Provide the (X, Y) coordinate of the cell's center where the given text is located.  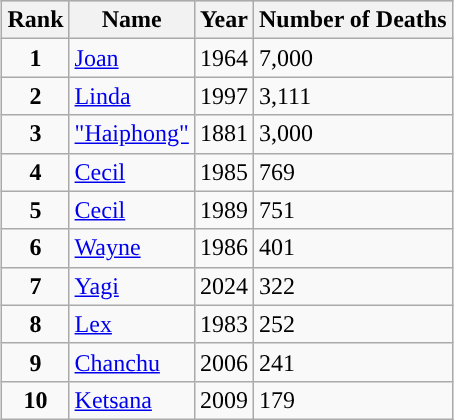
Ketsana (132, 400)
3 (36, 134)
3,111 (352, 96)
401 (352, 248)
2 (36, 96)
1 (36, 58)
1985 (224, 172)
3,000 (352, 134)
252 (352, 324)
5 (36, 210)
1989 (224, 210)
1964 (224, 58)
"Haiphong" (132, 134)
1881 (224, 134)
751 (352, 210)
322 (352, 286)
8 (36, 324)
Number of Deaths (352, 20)
9 (36, 362)
1997 (224, 96)
Chanchu (132, 362)
Joan (132, 58)
10 (36, 400)
241 (352, 362)
1983 (224, 324)
Wayne (132, 248)
7,000 (352, 58)
4 (36, 172)
2024 (224, 286)
Lex (132, 324)
Yagi (132, 286)
6 (36, 248)
7 (36, 286)
179 (352, 400)
Rank (36, 20)
Name (132, 20)
2009 (224, 400)
Year (224, 20)
1986 (224, 248)
2006 (224, 362)
769 (352, 172)
Linda (132, 96)
